Pinpoint the cell where the given text exists, returning its [x, y] midpoint coordinate. 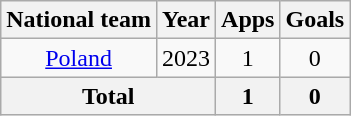
Year [186, 20]
Poland [79, 58]
Goals [315, 20]
2023 [186, 58]
National team [79, 20]
Apps [248, 20]
Total [108, 96]
